Locate the cell with the specified text and output its (X, Y) center coordinate. 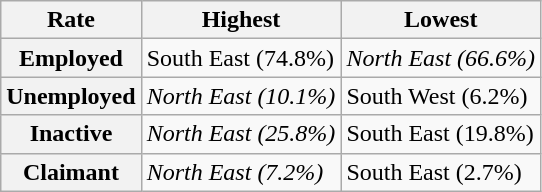
Inactive (71, 134)
North East (25.8%) (241, 134)
North East (10.1%) (241, 96)
Rate (71, 20)
Unemployed (71, 96)
North East (66.6%) (441, 58)
Employed (71, 58)
South East (74.8%) (241, 58)
Claimant (71, 172)
South East (2.7%) (441, 172)
Highest (241, 20)
South East (19.8%) (441, 134)
South West (6.2%) (441, 96)
Lowest (441, 20)
North East (7.2%) (241, 172)
